Scan for the cell matching the given text and deliver its (X, Y) coordinate at center. 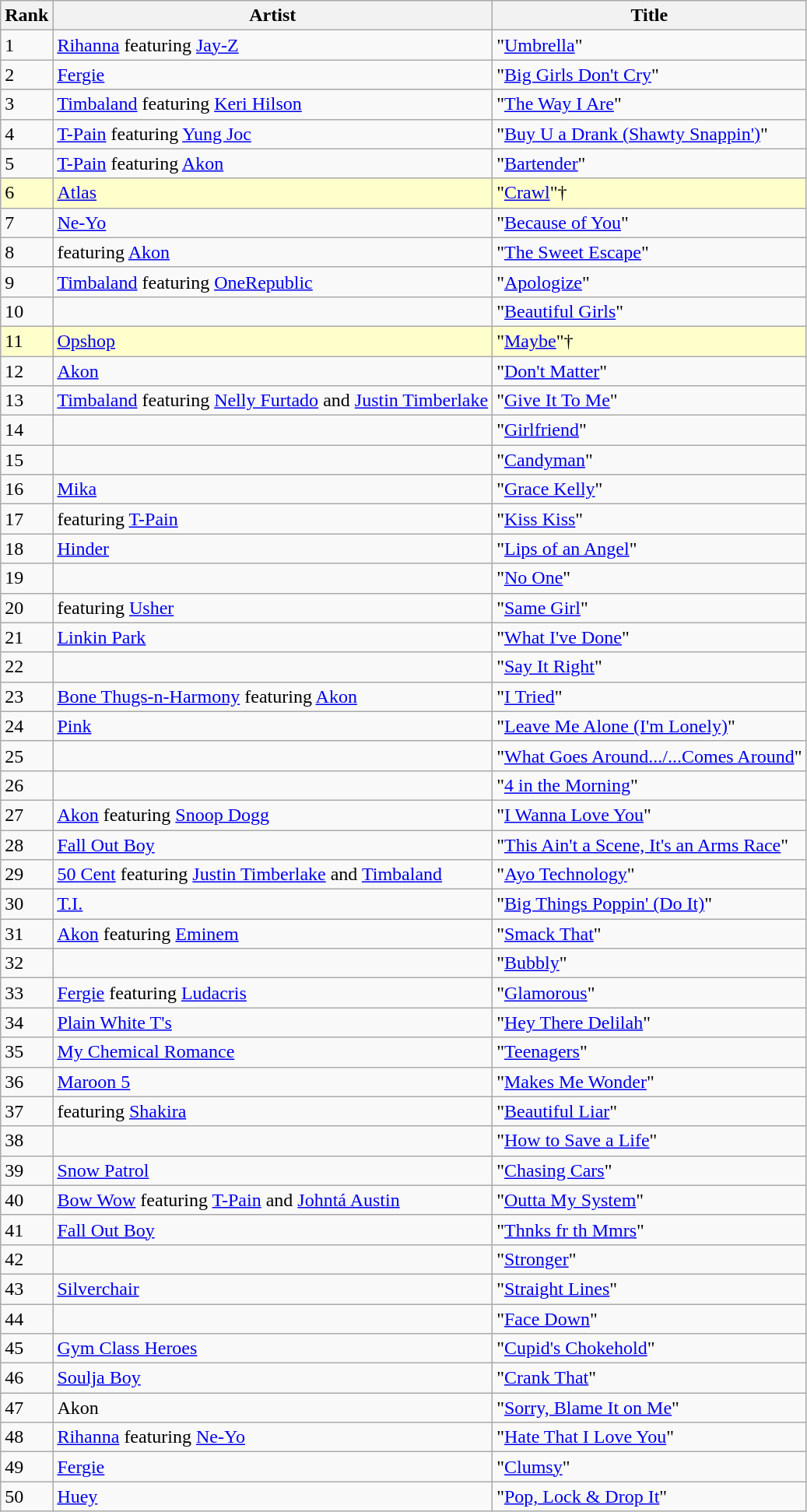
"The Way I Are" (649, 104)
28 (26, 844)
T-Pain featuring Akon (272, 163)
"This Ain't a Scene, It's an Arms Race" (649, 844)
"Makes Me Wonder" (649, 1082)
7 (26, 223)
Opshop (272, 341)
"Teenagers" (649, 1052)
46 (26, 1378)
17 (26, 519)
"Beautiful Liar" (649, 1111)
Rihanna featuring Jay-Z (272, 45)
"Clumsy" (649, 1467)
"Kiss Kiss" (649, 519)
"Grace Kelly" (649, 489)
"Chasing Cars" (649, 1170)
"Lips of an Angel" (649, 549)
41 (26, 1230)
"Buy U a Drank (Shawty Snappin')" (649, 134)
32 (26, 963)
Atlas (272, 193)
10 (26, 311)
"Maybe"† (649, 341)
39 (26, 1170)
Mika (272, 489)
Rihanna featuring Ne-Yo (272, 1437)
30 (26, 904)
"Beautiful Girls" (649, 311)
40 (26, 1200)
Rank (26, 16)
Huey (272, 1496)
21 (26, 637)
16 (26, 489)
Timbaland featuring Keri Hilson (272, 104)
Plain White T's (272, 1023)
27 (26, 815)
"4 in the Morning" (649, 785)
50 Cent featuring Justin Timberlake and Timbaland (272, 875)
42 (26, 1259)
Bow Wow featuring T-Pain and Johntá Austin (272, 1200)
13 (26, 401)
26 (26, 785)
"Give It To Me" (649, 401)
23 (26, 696)
"Crawl"† (649, 193)
38 (26, 1141)
"Apologize" (649, 282)
"Glamorous" (649, 993)
49 (26, 1467)
"Candyman" (649, 460)
Gym Class Heroes (272, 1349)
25 (26, 756)
37 (26, 1111)
8 (26, 252)
"Big Things Poppin' (Do It)" (649, 904)
19 (26, 578)
2 (26, 75)
"What I've Done" (649, 637)
"Hey There Delilah" (649, 1023)
11 (26, 341)
featuring T-Pain (272, 519)
Bone Thugs-n-Harmony featuring Akon (272, 696)
5 (26, 163)
"Big Girls Don't Cry" (649, 75)
Artist (272, 16)
Timbaland featuring Nelly Furtado and Justin Timberlake (272, 401)
"Smack That" (649, 934)
"Face Down" (649, 1319)
43 (26, 1289)
"Girlfriend" (649, 430)
"I Wanna Love You" (649, 815)
Soulja Boy (272, 1378)
Timbaland featuring OneRepublic (272, 282)
Silverchair (272, 1289)
featuring Shakira (272, 1111)
Akon featuring Eminem (272, 934)
Linkin Park (272, 637)
"Bubbly" (649, 963)
Fergie featuring Ludacris (272, 993)
48 (26, 1437)
50 (26, 1496)
4 (26, 134)
1 (26, 45)
"Stronger" (649, 1259)
24 (26, 726)
"Because of You" (649, 223)
Maroon 5 (272, 1082)
15 (26, 460)
"Straight Lines" (649, 1289)
"How to Save a Life" (649, 1141)
Snow Patrol (272, 1170)
"No One" (649, 578)
"I Tried" (649, 696)
T-Pain featuring Yung Joc (272, 134)
9 (26, 282)
"Thnks fr th Mmrs" (649, 1230)
6 (26, 193)
"What Goes Around.../...Comes Around" (649, 756)
Title (649, 16)
"Bartender" (649, 163)
"Crank That" (649, 1378)
featuring Akon (272, 252)
Akon featuring Snoop Dogg (272, 815)
My Chemical Romance (272, 1052)
"Don't Matter" (649, 371)
18 (26, 549)
"Same Girl" (649, 608)
"Cupid's Chokehold" (649, 1349)
featuring Usher (272, 608)
45 (26, 1349)
"Ayo Technology" (649, 875)
"Hate That I Love You" (649, 1437)
Pink (272, 726)
14 (26, 430)
Ne-Yo (272, 223)
"Sorry, Blame It on Me" (649, 1408)
"Leave Me Alone (I'm Lonely)" (649, 726)
"Say It Right" (649, 667)
"Outta My System" (649, 1200)
34 (26, 1023)
12 (26, 371)
47 (26, 1408)
"Umbrella" (649, 45)
36 (26, 1082)
29 (26, 875)
20 (26, 608)
35 (26, 1052)
33 (26, 993)
44 (26, 1319)
"The Sweet Escape" (649, 252)
22 (26, 667)
Hinder (272, 549)
T.I. (272, 904)
"Pop, Lock & Drop It" (649, 1496)
3 (26, 104)
31 (26, 934)
